Return the [x, y] coordinate for the center point of the cell that contains the specified text.  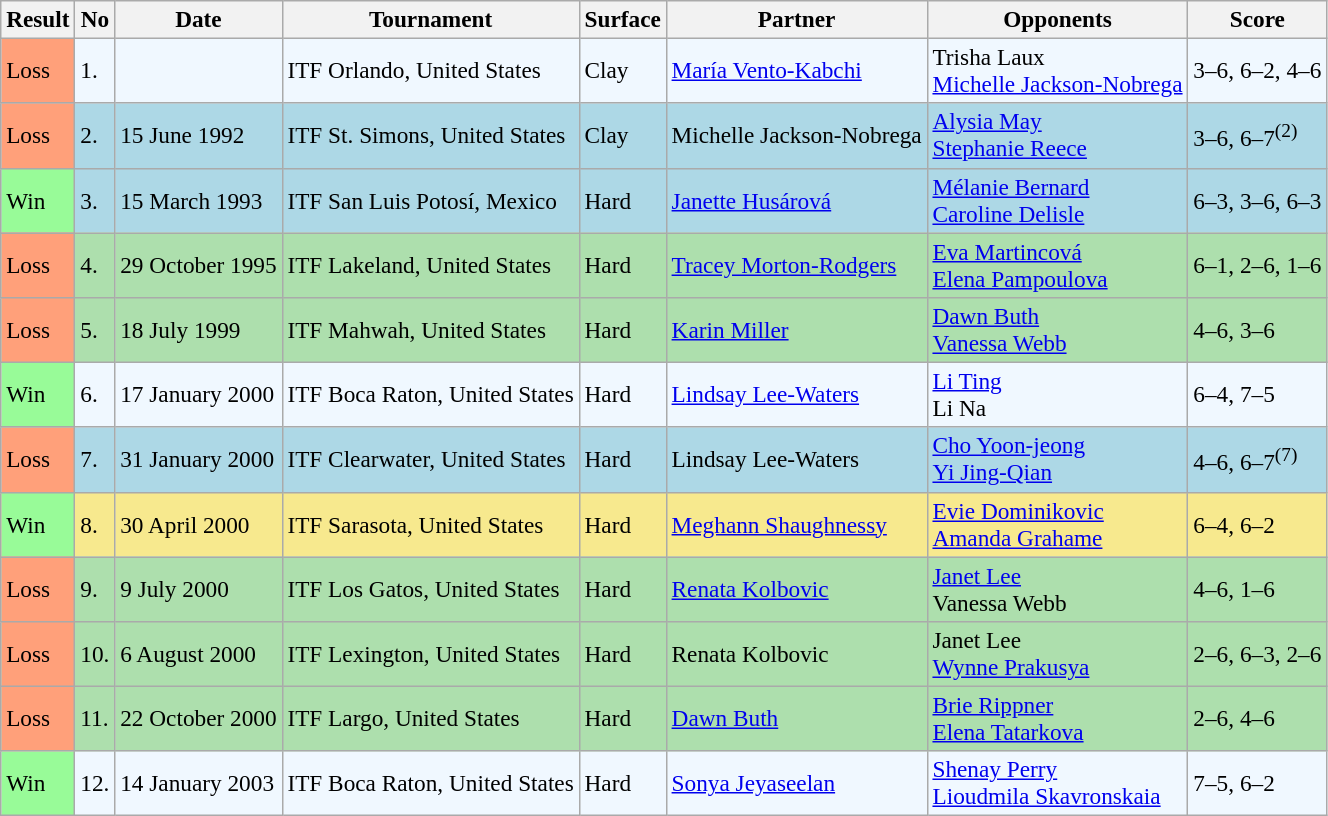
No [95, 19]
Evie Dominikovic Amanda Grahame [1058, 524]
Karin Miller [796, 330]
4–6, 1–6 [1258, 588]
11. [95, 718]
Surface [622, 19]
17 January 2000 [198, 394]
Janette Husárová [796, 200]
Date [198, 19]
ITF Los Gatos, United States [430, 588]
4–6, 3–6 [1258, 330]
3. [95, 200]
29 October 1995 [198, 264]
2–6, 6–3, 2–6 [1258, 654]
6–3, 3–6, 6–3 [1258, 200]
ITF Sarasota, United States [430, 524]
8. [95, 524]
Janet Lee Vanessa Webb [1058, 588]
6 August 2000 [198, 654]
4–6, 6–7(7) [1258, 460]
15 March 1993 [198, 200]
Shenay Perry Lioudmila Skavronskaia [1058, 784]
ITF Orlando, United States [430, 70]
ITF St. Simons, United States [430, 136]
Result [38, 19]
Li Ting Li Na [1058, 394]
18 July 1999 [198, 330]
ITF Clearwater, United States [430, 460]
2–6, 4–6 [1258, 718]
Cho Yoon-jeong Yi Jing-Qian [1058, 460]
3–6, 6–7(2) [1258, 136]
Michelle Jackson-Nobrega [796, 136]
14 January 2003 [198, 784]
Janet Lee Wynne Prakusya [1058, 654]
4. [95, 264]
6–4, 7–5 [1258, 394]
Dawn Buth Vanessa Webb [1058, 330]
7. [95, 460]
22 October 2000 [198, 718]
Dawn Buth [796, 718]
9. [95, 588]
12. [95, 784]
Brie Rippner Elena Tatarkova [1058, 718]
ITF Lakeland, United States [430, 264]
6–4, 6–2 [1258, 524]
6–1, 2–6, 1–6 [1258, 264]
31 January 2000 [198, 460]
Score [1258, 19]
ITF Mahwah, United States [430, 330]
Mélanie Bernard Caroline Delisle [1058, 200]
ITF Largo, United States [430, 718]
ITF San Luis Potosí, Mexico [430, 200]
Trisha Laux Michelle Jackson-Nobrega [1058, 70]
Meghann Shaughnessy [796, 524]
María Vento-Kabchi [796, 70]
2. [95, 136]
Opponents [1058, 19]
10. [95, 654]
6. [95, 394]
3–6, 6–2, 4–6 [1258, 70]
9 July 2000 [198, 588]
Tracey Morton-Rodgers [796, 264]
7–5, 6–2 [1258, 784]
Sonya Jeyaseelan [796, 784]
Alysia May Stephanie Reece [1058, 136]
30 April 2000 [198, 524]
5. [95, 330]
ITF Lexington, United States [430, 654]
Tournament [430, 19]
Eva Martincová Elena Pampoulova [1058, 264]
Partner [796, 19]
1. [95, 70]
15 June 1992 [198, 136]
